Scan for the cell matching the given text and deliver its (x, y) coordinate at center. 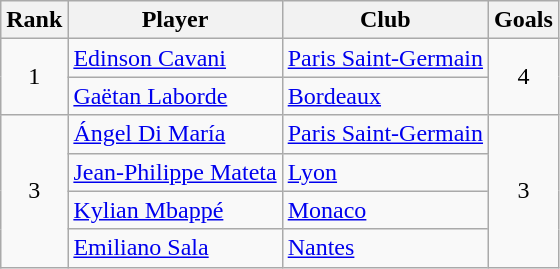
Lyon (385, 172)
4 (524, 77)
1 (34, 77)
Rank (34, 20)
Club (385, 20)
Goals (524, 20)
Player (175, 20)
Bordeaux (385, 96)
Kylian Mbappé (175, 210)
Gaëtan Laborde (175, 96)
Nantes (385, 248)
Ángel Di María (175, 134)
Jean-Philippe Mateta (175, 172)
Edinson Cavani (175, 58)
Emiliano Sala (175, 248)
Monaco (385, 210)
